Return (x, y) of the center of cell containing provided text 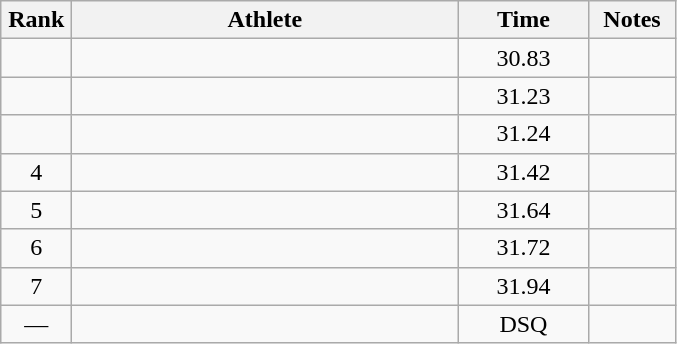
Time (524, 20)
5 (36, 210)
31.23 (524, 96)
DSQ (524, 324)
31.72 (524, 248)
31.24 (524, 134)
7 (36, 286)
Notes (632, 20)
31.94 (524, 286)
Athlete (265, 20)
6 (36, 248)
Rank (36, 20)
4 (36, 172)
31.64 (524, 210)
30.83 (524, 58)
31.42 (524, 172)
— (36, 324)
